Return (x, y) of the center of cell containing provided text 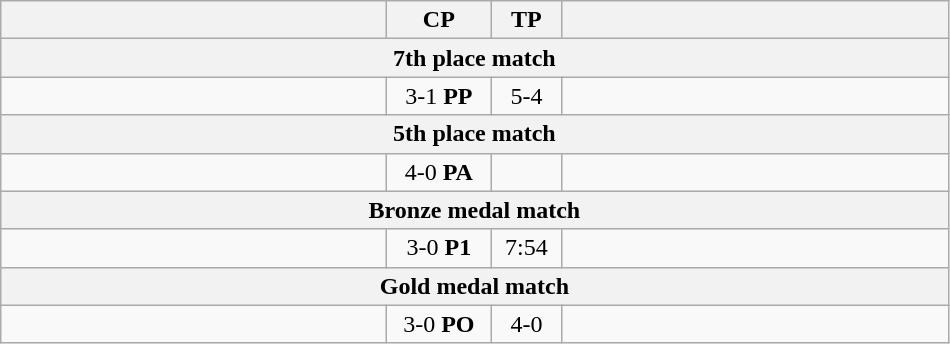
4-0 PA (439, 172)
4-0 (526, 324)
Bronze medal match (474, 210)
Gold medal match (474, 286)
5th place match (474, 134)
7th place match (474, 58)
7:54 (526, 248)
3-1 PP (439, 96)
TP (526, 20)
5-4 (526, 96)
3-0 P1 (439, 248)
3-0 PO (439, 324)
CP (439, 20)
